Capture the cell that displays the provided text and extract its (x, y) central coordinate. 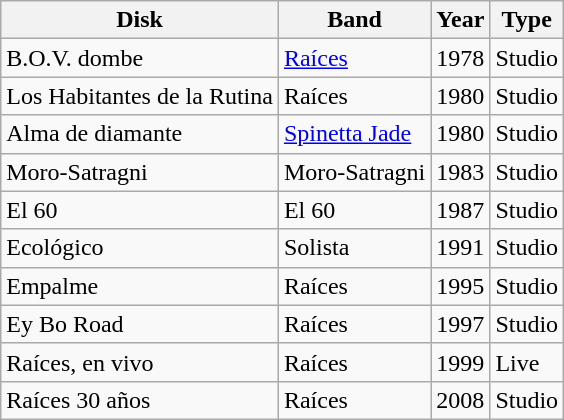
1978 (460, 58)
1983 (460, 172)
Raíces 30 años (140, 400)
Empalme (140, 286)
2008 (460, 400)
Ey Bo Road (140, 324)
Raíces, en vivo (140, 362)
1991 (460, 248)
1995 (460, 286)
Band (354, 20)
1999 (460, 362)
1997 (460, 324)
Ecológico (140, 248)
Spinetta Jade (354, 134)
1987 (460, 210)
Alma de diamante (140, 134)
Year (460, 20)
B.O.V. dombe (140, 58)
Disk (140, 20)
Type (527, 20)
Los Habitantes de la Rutina (140, 96)
Live (527, 362)
Solista (354, 248)
